Detect which cell encompasses the target text, then output its (X, Y) center coordinate. 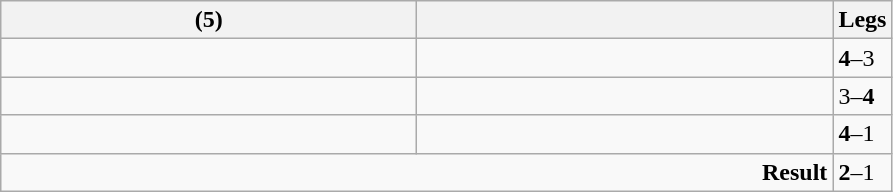
2–1 (862, 172)
4–3 (862, 58)
3–4 (862, 96)
4–1 (862, 134)
Result (417, 172)
Legs (862, 20)
(5) (209, 20)
